Extract the (X, Y) coordinate from the center of the cell holding the provided text.  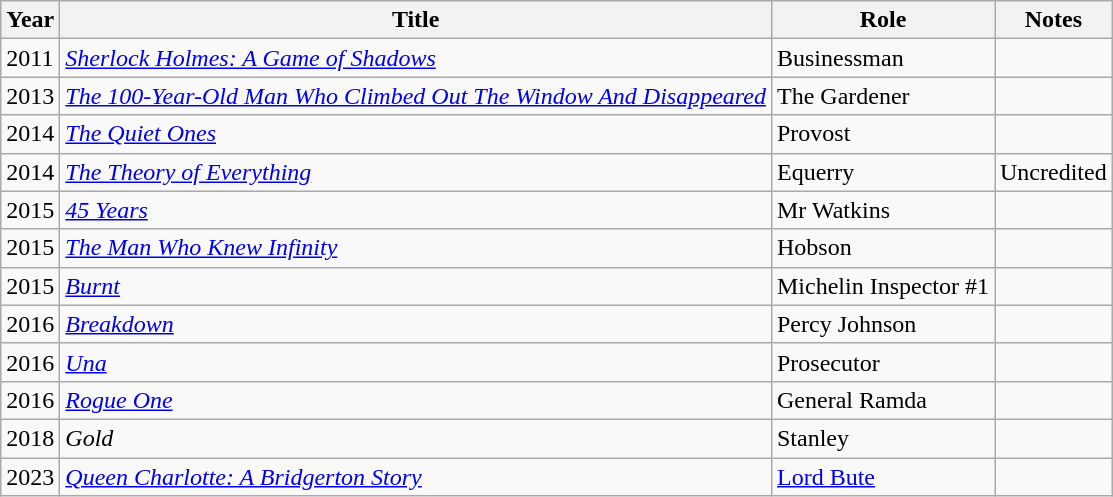
Title (416, 20)
Percy Johnson (882, 324)
Stanley (882, 438)
Hobson (882, 248)
Gold (416, 438)
The 100-Year-Old Man Who Climbed Out The Window And Disappeared (416, 96)
Prosecutor (882, 362)
2011 (30, 58)
Burnt (416, 286)
The Man Who Knew Infinity (416, 248)
Sherlock Holmes: A Game of Shadows (416, 58)
Una (416, 362)
Lord Bute (882, 477)
Queen Charlotte: A Bridgerton Story (416, 477)
Year (30, 20)
The Quiet Ones (416, 134)
Uncredited (1053, 172)
The Theory of Everything (416, 172)
Breakdown (416, 324)
2013 (30, 96)
Provost (882, 134)
Role (882, 20)
General Ramda (882, 400)
Michelin Inspector #1 (882, 286)
45 Years (416, 210)
Notes (1053, 20)
Businessman (882, 58)
Equerry (882, 172)
Rogue One (416, 400)
Mr Watkins (882, 210)
2023 (30, 477)
2018 (30, 438)
The Gardener (882, 96)
